For the text-containing cell, return its midpoint in (X, Y) coordinate format. 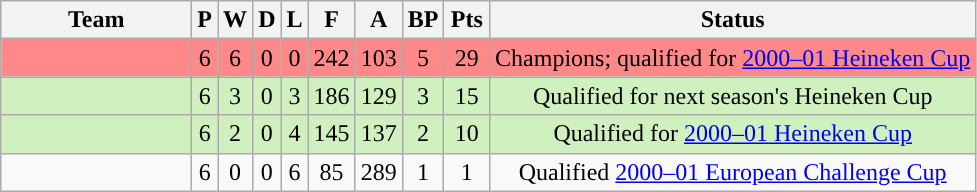
242 (332, 58)
Qualified for next season's Heineken Cup (733, 96)
W (236, 20)
Status (733, 20)
10 (467, 134)
289 (378, 172)
Qualified 2000–01 European Challenge Cup (733, 172)
Team (96, 20)
15 (467, 96)
85 (332, 172)
Champions; qualified for 2000–01 Heineken Cup (733, 58)
F (332, 20)
Qualified for 2000–01 Heineken Cup (733, 134)
A (378, 20)
Pts (467, 20)
D (267, 20)
4 (294, 134)
29 (467, 58)
L (294, 20)
103 (378, 58)
137 (378, 134)
145 (332, 134)
P (205, 20)
BP (423, 20)
5 (423, 58)
186 (332, 96)
129 (378, 96)
